Provide the [X, Y] coordinate of the cell's center where the given text is located.  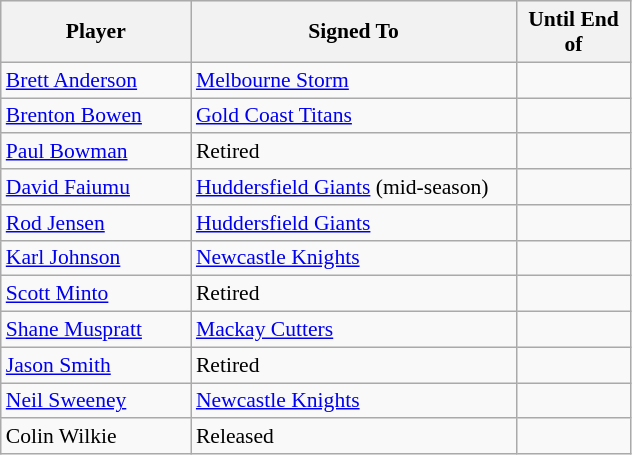
Rod Jensen [96, 223]
Mackay Cutters [354, 330]
Gold Coast Titans [354, 116]
Released [354, 437]
Paul Bowman [96, 152]
David Faiumu [96, 187]
Huddersfield Giants [354, 223]
Until End of [574, 32]
Scott Minto [96, 294]
Neil Sweeney [96, 401]
Shane Muspratt [96, 330]
Jason Smith [96, 365]
Colin Wilkie [96, 437]
Huddersfield Giants (mid-season) [354, 187]
Brett Anderson [96, 80]
Player [96, 32]
Karl Johnson [96, 258]
Melbourne Storm [354, 80]
Brenton Bowen [96, 116]
Signed To [354, 32]
